Return the [X, Y] coordinate for the center point of the cell that contains the specified text.  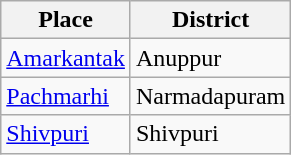
Amarkantak [66, 58]
Anuppur [210, 58]
Place [66, 20]
Narmadapuram [210, 96]
Pachmarhi [66, 96]
District [210, 20]
